Locate the cell with the specified text and output its (x, y) center coordinate. 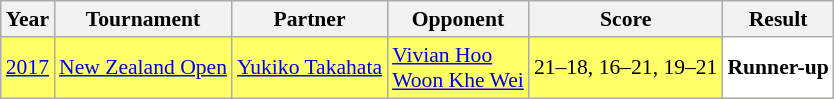
Partner (310, 19)
Opponent (458, 19)
Yukiko Takahata (310, 68)
Runner-up (778, 68)
New Zealand Open (143, 68)
Score (626, 19)
21–18, 16–21, 19–21 (626, 68)
2017 (28, 68)
Year (28, 19)
Result (778, 19)
Vivian Hoo Woon Khe Wei (458, 68)
Tournament (143, 19)
